Return the (X, Y) coordinate for the center point of the cell that contains the specified text.  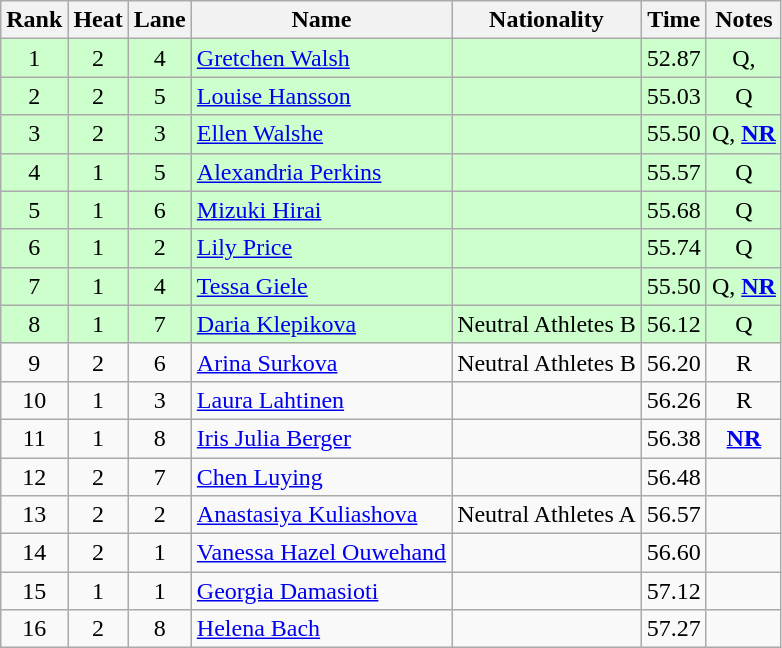
56.20 (674, 362)
10 (34, 400)
Lane (160, 20)
9 (34, 362)
Mizuki Hirai (321, 210)
Time (674, 20)
55.57 (674, 172)
Anastasiya Kuliashova (321, 515)
Lily Price (321, 248)
Rank (34, 20)
Neutral Athletes A (547, 515)
Arina Surkova (321, 362)
13 (34, 515)
56.12 (674, 324)
56.60 (674, 553)
14 (34, 553)
52.87 (674, 58)
Ellen Walshe (321, 134)
55.74 (674, 248)
Vanessa Hazel Ouwehand (321, 553)
Louise Hansson (321, 96)
Tessa Giele (321, 286)
Alexandria Perkins (321, 172)
Gretchen Walsh (321, 58)
NR (744, 438)
56.38 (674, 438)
15 (34, 591)
Nationality (547, 20)
55.68 (674, 210)
56.26 (674, 400)
Heat (98, 20)
12 (34, 477)
Iris Julia Berger (321, 438)
Daria Klepikova (321, 324)
57.27 (674, 629)
Chen Luying (321, 477)
55.03 (674, 96)
57.12 (674, 591)
Notes (744, 20)
Georgia Damasioti (321, 591)
56.57 (674, 515)
16 (34, 629)
11 (34, 438)
Name (321, 20)
Helena Bach (321, 629)
Laura Lahtinen (321, 400)
Q, (744, 58)
56.48 (674, 477)
